Output the (X, Y) coordinate of the center of the cell containing the given text.  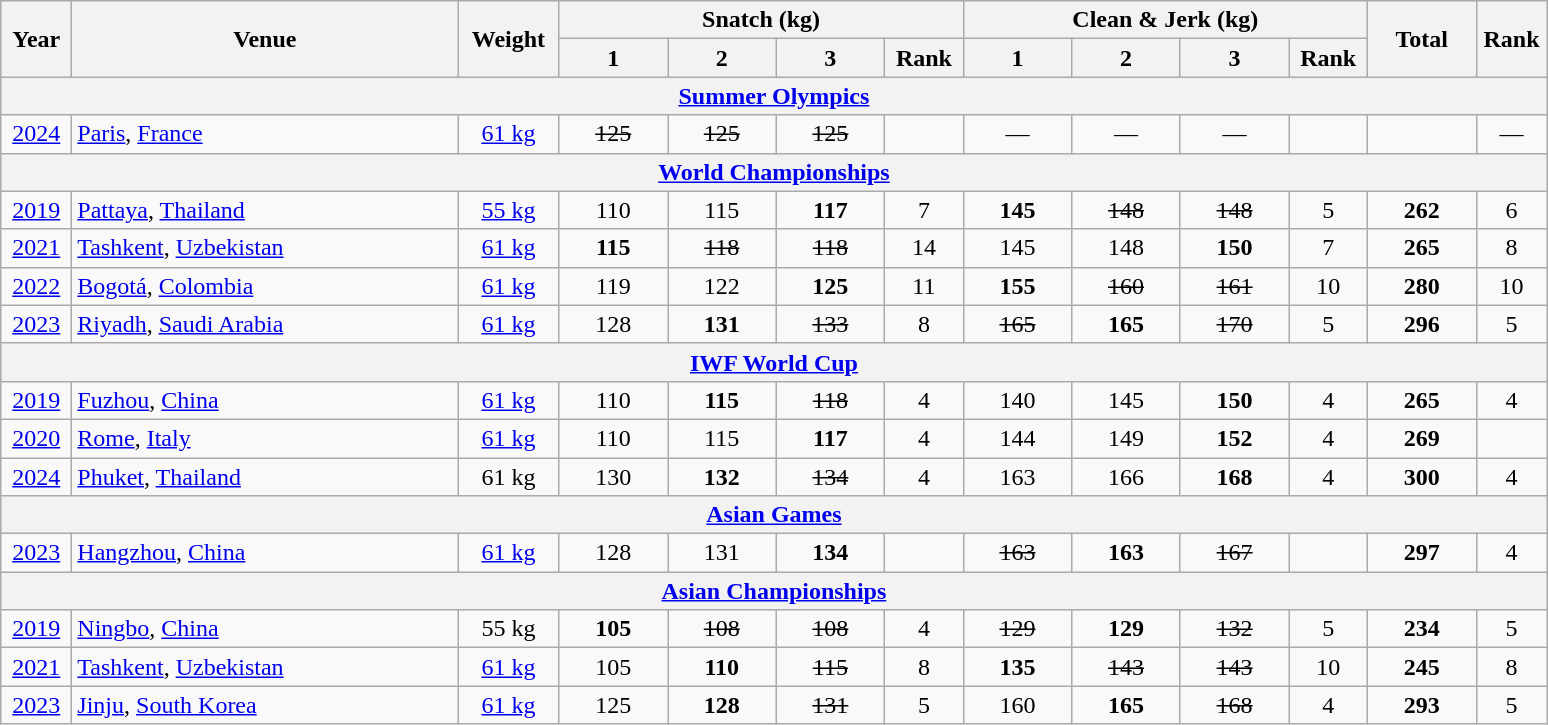
Bogotá, Colombia (265, 286)
2020 (36, 438)
119 (614, 286)
280 (1422, 286)
245 (1422, 667)
Jinju, South Korea (265, 705)
Fuzhou, China (265, 400)
133 (830, 324)
135 (1018, 667)
Snatch (kg) (761, 20)
Year (36, 39)
170 (1234, 324)
140 (1018, 400)
130 (614, 477)
155 (1018, 286)
2022 (36, 286)
Riyadh, Saudi Arabia (265, 324)
122 (722, 286)
World Championships (774, 172)
Rome, Italy (265, 438)
161 (1234, 286)
IWF World Cup (774, 362)
152 (1234, 438)
296 (1422, 324)
234 (1422, 629)
144 (1018, 438)
11 (924, 286)
300 (1422, 477)
Clean & Jerk (kg) (1165, 20)
297 (1422, 553)
6 (1512, 210)
166 (1126, 477)
167 (1234, 553)
Hangzhou, China (265, 553)
Pattaya, Thailand (265, 210)
Total (1422, 39)
Summer Olympics (774, 96)
269 (1422, 438)
Weight (508, 39)
Phuket, Thailand (265, 477)
Asian Games (774, 515)
14 (924, 248)
Ningbo, China (265, 629)
Asian Championships (774, 591)
Paris, France (265, 134)
Venue (265, 39)
293 (1422, 705)
262 (1422, 210)
149 (1126, 438)
